Return (x, y) of the center of cell containing provided text 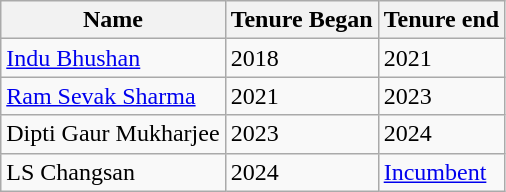
Tenure Began (302, 20)
2018 (302, 58)
LS Changsan (113, 172)
Dipti Gaur Mukharjee (113, 134)
Name (113, 20)
Incumbent (441, 172)
Indu Bhushan (113, 58)
Ram Sevak Sharma (113, 96)
Tenure end (441, 20)
